From the cell containing the given text, extract its center point as (X, Y) coordinate. 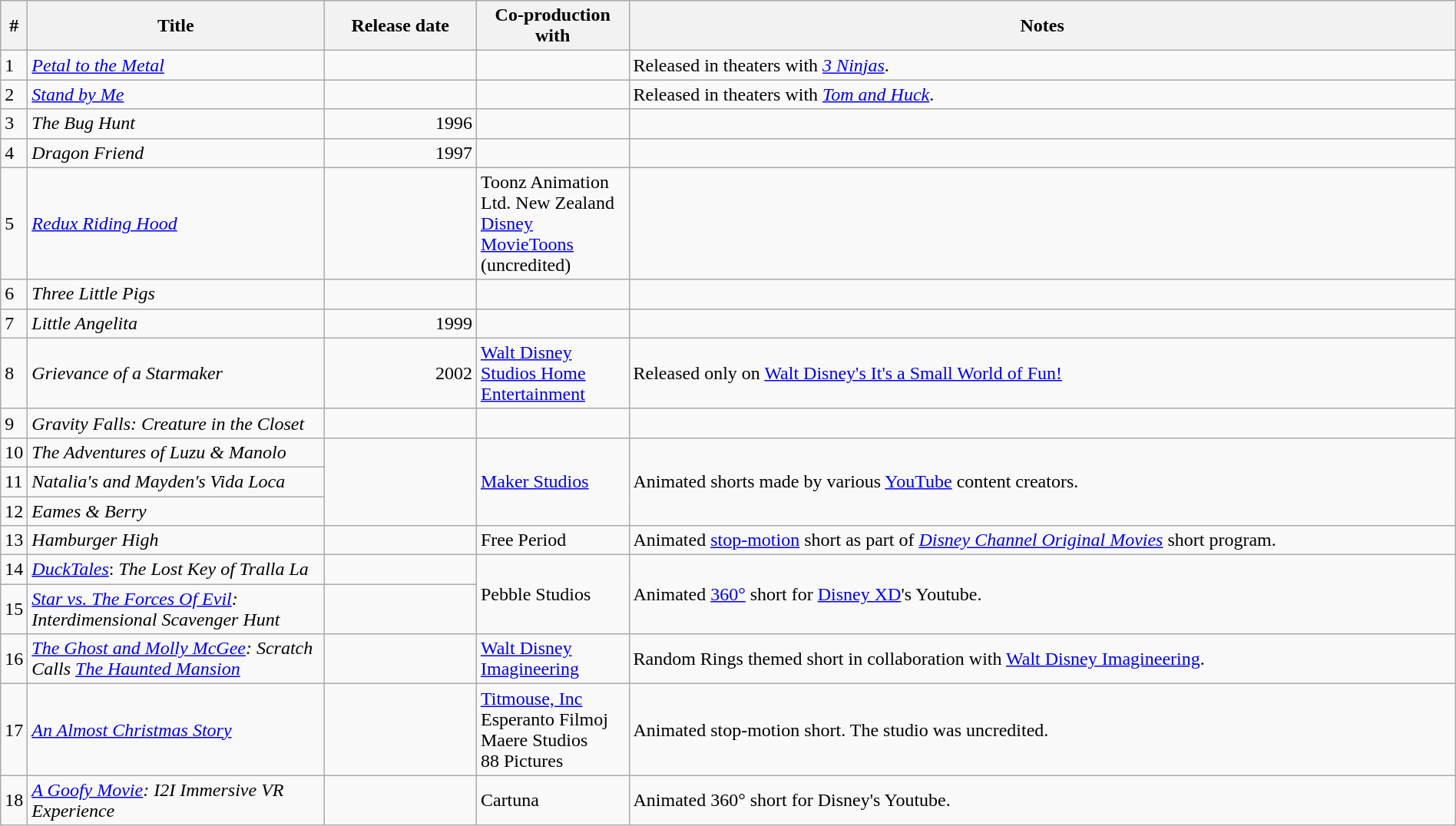
1997 (401, 153)
Toonz Animation Ltd. New ZealandDisney MovieToons (uncredited) (553, 223)
Hamburger High (176, 540)
Dragon Friend (176, 153)
2 (14, 94)
The Bug Hunt (176, 124)
The Adventures of Luzu & Manolo (176, 452)
Little Angelita (176, 323)
Animated shorts made by various YouTube content creators. (1042, 481)
The Ghost and Molly McGee: Scratch Calls The Haunted Mansion (176, 659)
15 (14, 610)
4 (14, 153)
# (14, 26)
Walt Disney Studios Home Entertainment (553, 373)
Natalia's and Mayden's Vida Loca (176, 481)
Notes (1042, 26)
Free Period (553, 540)
Title (176, 26)
11 (14, 481)
Released in theaters with Tom and Huck. (1042, 94)
Released in theaters with 3 Ninjas. (1042, 65)
1999 (401, 323)
14 (14, 570)
Eames & Berry (176, 510)
Cartuna (553, 800)
Co-production with (553, 26)
Stand by Me (176, 94)
Titmouse, IncEsperanto FilmojMaere Studios88 Pictures (553, 729)
12 (14, 510)
Maker Studios (553, 481)
3 (14, 124)
Grievance of a Starmaker (176, 373)
1 (14, 65)
6 (14, 294)
16 (14, 659)
Animated stop-motion short. The studio was uncredited. (1042, 729)
Pebble Studios (553, 594)
An Almost Christmas Story (176, 729)
DuckTales: The Lost Key of Tralla La (176, 570)
Petal to the Metal (176, 65)
18 (14, 800)
Three Little Pigs (176, 294)
Animated 360° short for Disney's Youtube. (1042, 800)
5 (14, 223)
Release date (401, 26)
7 (14, 323)
9 (14, 423)
Redux Riding Hood (176, 223)
Walt Disney Imagineering (553, 659)
Animated 360° short for Disney XD's Youtube. (1042, 594)
Gravity Falls: Creature in the Closet (176, 423)
8 (14, 373)
A Goofy Movie: I2I Immersive VR Experience (176, 800)
17 (14, 729)
13 (14, 540)
1996 (401, 124)
Random Rings themed short in collaboration with Walt Disney Imagineering. (1042, 659)
10 (14, 452)
2002 (401, 373)
Released only on Walt Disney's It's a Small World of Fun! (1042, 373)
Animated stop-motion short as part of Disney Channel Original Movies short program. (1042, 540)
Star vs. The Forces Of Evil: Interdimensional Scavenger Hunt (176, 610)
